Identify which cell holds the provided text, then report its [X, Y] central coordinate. 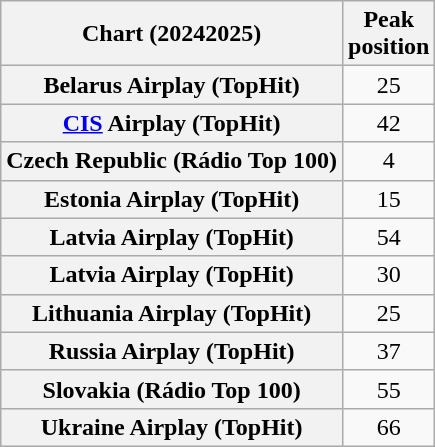
Chart (20242025) [172, 34]
Belarus Airplay (TopHit) [172, 85]
55 [389, 389]
Estonia Airplay (TopHit) [172, 199]
Russia Airplay (TopHit) [172, 351]
37 [389, 351]
Lithuania Airplay (TopHit) [172, 313]
Ukraine Airplay (TopHit) [172, 427]
42 [389, 123]
54 [389, 237]
15 [389, 199]
30 [389, 275]
Peakposition [389, 34]
Czech Republic (Rádio Top 100) [172, 161]
4 [389, 161]
66 [389, 427]
CIS Airplay (TopHit) [172, 123]
Slovakia (Rádio Top 100) [172, 389]
